Find where the given text appears and provide that cell's center as (X, Y) coordinate. 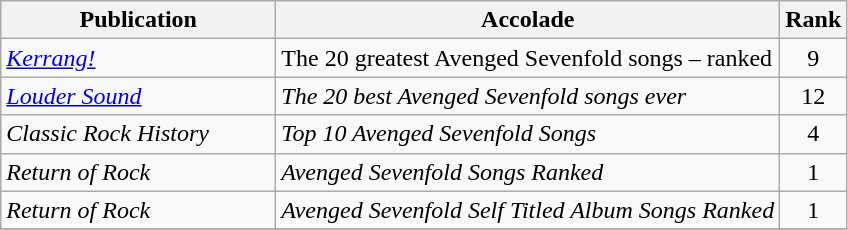
9 (814, 58)
12 (814, 96)
4 (814, 134)
The 20 best Avenged Sevenfold songs ever (528, 96)
Classic Rock History (138, 134)
Rank (814, 20)
The 20 greatest Avenged Sevenfold songs – ranked (528, 58)
Avenged Sevenfold Self Titled Album Songs Ranked (528, 210)
Top 10 Avenged Sevenfold Songs (528, 134)
Publication (138, 20)
Kerrang! (138, 58)
Accolade (528, 20)
Louder Sound (138, 96)
Avenged Sevenfold Songs Ranked (528, 172)
